For the text-containing cell, return its midpoint in [x, y] coordinate format. 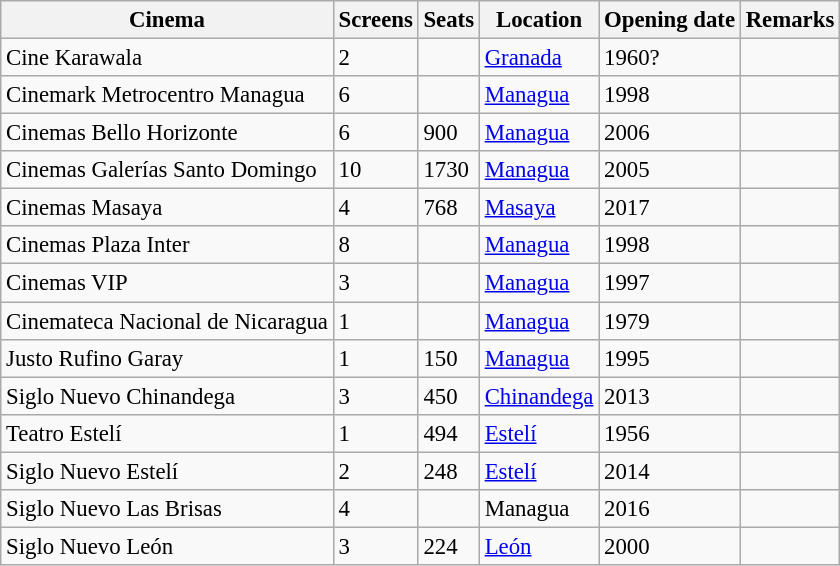
150 [448, 358]
Cine Karawala [168, 58]
León [538, 546]
Teatro Estelí [168, 433]
1956 [670, 433]
Location [538, 20]
Cinemark Metrocentro Managua [168, 95]
Siglo Nuevo León [168, 546]
Cinema [168, 20]
10 [376, 170]
900 [448, 133]
1979 [670, 321]
2014 [670, 471]
768 [448, 208]
Siglo Nuevo Estelí [168, 471]
Siglo Nuevo Chinandega [168, 396]
2013 [670, 396]
Cinemas Galerías Santo Domingo [168, 170]
Screens [376, 20]
8 [376, 245]
Granada [538, 58]
Remarks [790, 20]
2000 [670, 546]
Cinemas Bello Horizonte [168, 133]
248 [448, 471]
Siglo Nuevo Las Brisas [168, 509]
2016 [670, 509]
1960? [670, 58]
Chinandega [538, 396]
Cinemas VIP [168, 283]
Masaya [538, 208]
Seats [448, 20]
1997 [670, 283]
1730 [448, 170]
1995 [670, 358]
Opening date [670, 20]
Cinemateca Nacional de Nicaragua [168, 321]
2017 [670, 208]
494 [448, 433]
450 [448, 396]
Cinemas Plaza Inter [168, 245]
Justo Rufino Garay [168, 358]
2006 [670, 133]
Cinemas Masaya [168, 208]
224 [448, 546]
2005 [670, 170]
